Search for the cell housing the specified text and yield its [X, Y] center coordinate. 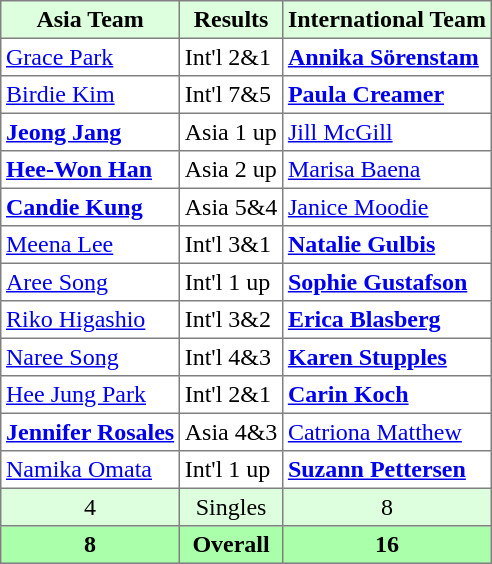
Overall [230, 545]
Int'l 7&5 [230, 95]
Asia Team [90, 20]
Int'l 3&1 [230, 245]
Carin Koch [388, 395]
Hee Jung Park [90, 395]
Suzann Pettersen [388, 470]
Singles [230, 507]
16 [388, 545]
Hee-Won Han [90, 170]
Paula Creamer [388, 95]
Jennifer Rosales [90, 432]
Int'l 4&3 [230, 357]
Naree Song [90, 357]
Asia 1 up [230, 132]
Erica Blasberg [388, 320]
Candie Kung [90, 207]
Annika Sörenstam [388, 57]
Results [230, 20]
Marisa Baena [388, 170]
Asia 5&4 [230, 207]
Natalie Gulbis [388, 245]
Jeong Jang [90, 132]
Birdie Kim [90, 95]
Sophie Gustafson [388, 282]
Asia 2 up [230, 170]
Karen Stupples [388, 357]
Grace Park [90, 57]
International Team [388, 20]
Riko Higashio [90, 320]
Int'l 3&2 [230, 320]
Aree Song [90, 282]
4 [90, 507]
Jill McGill [388, 132]
Asia 4&3 [230, 432]
Meena Lee [90, 245]
Catriona Matthew [388, 432]
Janice Moodie [388, 207]
Namika Omata [90, 470]
